From the cell containing the given text, extract its center point as (x, y) coordinate. 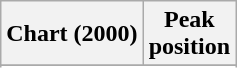
Chart (2000) (72, 34)
Peakposition (189, 34)
